Locate the cell with the specified text and output its (x, y) center coordinate. 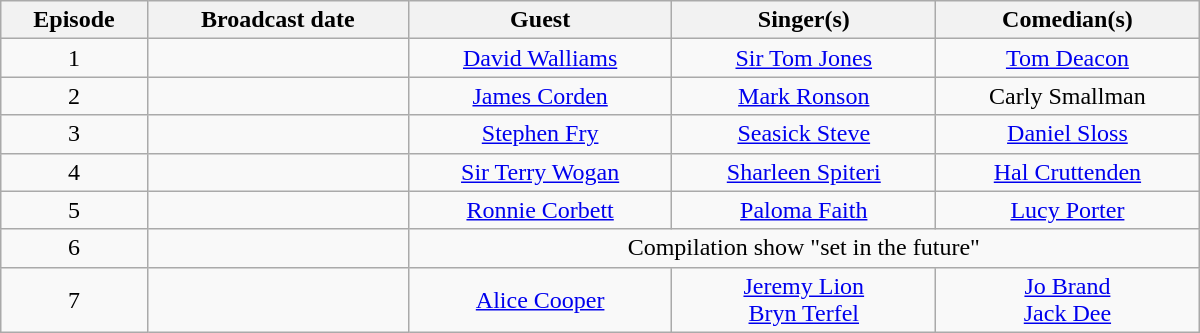
Broadcast date (278, 20)
Ronnie Corbett (540, 210)
Sharleen Spiteri (804, 172)
Seasick Steve (804, 134)
7 (74, 300)
Jo BrandJack Dee (1068, 300)
Daniel Sloss (1068, 134)
Stephen Fry (540, 134)
Singer(s) (804, 20)
Paloma Faith (804, 210)
David Walliams (540, 58)
Mark Ronson (804, 96)
Compilation show "set in the future" (804, 248)
5 (74, 210)
Carly Smallman (1068, 96)
Sir Terry Wogan (540, 172)
4 (74, 172)
James Corden (540, 96)
Jeremy LionBryn Terfel (804, 300)
Tom Deacon (1068, 58)
Episode (74, 20)
Hal Cruttenden (1068, 172)
6 (74, 248)
Comedian(s) (1068, 20)
Guest (540, 20)
Lucy Porter (1068, 210)
Sir Tom Jones (804, 58)
2 (74, 96)
3 (74, 134)
1 (74, 58)
Alice Cooper (540, 300)
